Find where the given text appears and provide that cell's center as (x, y) coordinate. 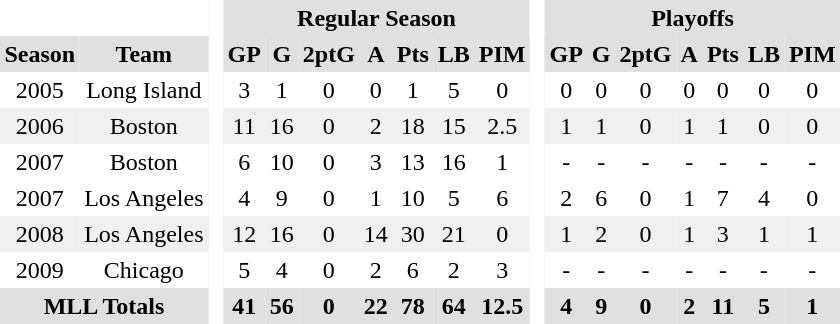
41 (244, 306)
13 (412, 162)
22 (376, 306)
78 (412, 306)
12 (244, 234)
2.5 (502, 126)
7 (722, 198)
14 (376, 234)
18 (412, 126)
64 (454, 306)
Team (144, 54)
2008 (40, 234)
Long Island (144, 90)
21 (454, 234)
MLL Totals (104, 306)
Chicago (144, 270)
2006 (40, 126)
30 (412, 234)
Playoffs (692, 18)
12.5 (502, 306)
2005 (40, 90)
Regular Season (376, 18)
Season (40, 54)
56 (282, 306)
15 (454, 126)
2009 (40, 270)
